Provide the (x, y) coordinate of the cell's center where the given text is located.  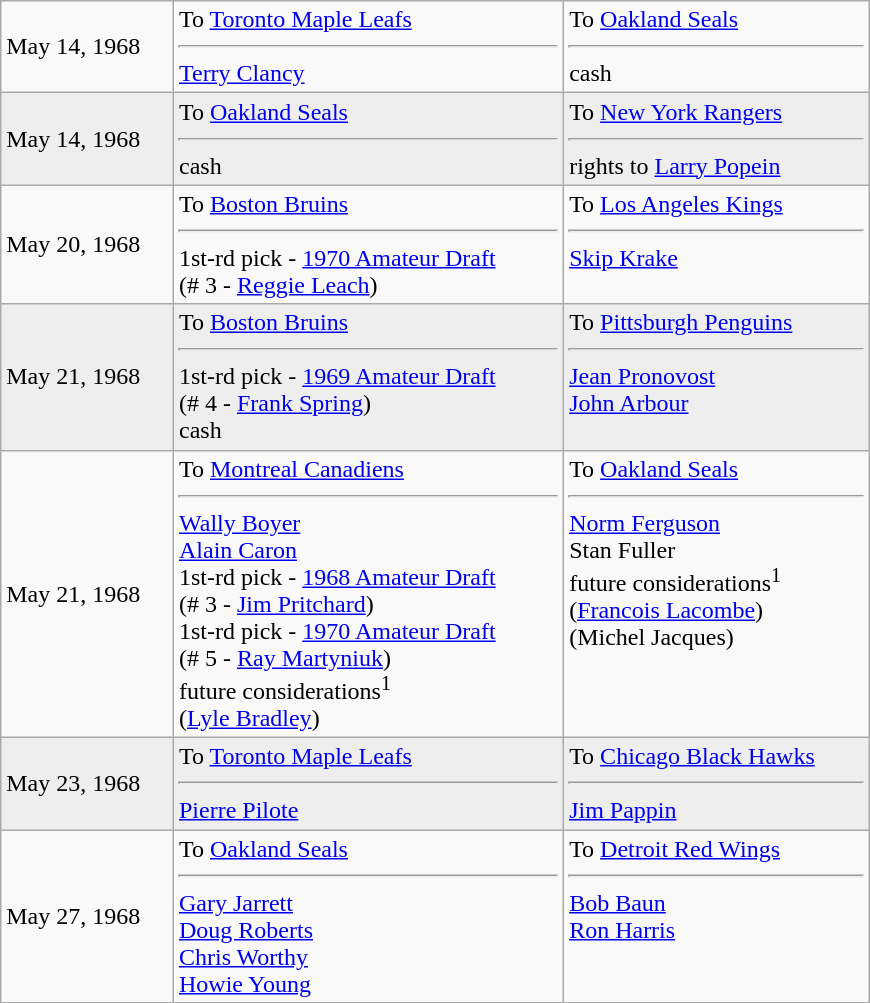
May 23, 1968 (88, 784)
To Boston Bruins1st-rd pick - 1970 Amateur Draft(# 3 - Reggie Leach) (368, 244)
To Los Angeles KingsSkip Krake (717, 244)
To Oakland SealsNorm FergusonStan Fullerfuture considerations1(Francois Lacombe)(Michel Jacques) (717, 594)
To Boston Bruins1st-rd pick - 1969 Amateur Draft(# 4 - Frank Spring)cash (368, 377)
May 27, 1968 (88, 916)
To New York Rangersrights to Larry Popein (717, 139)
To Toronto Maple LeafsPierre Pilote (368, 784)
To Detroit Red WingsBob BaunRon Harris (717, 916)
To Toronto Maple LeafsTerry Clancy (368, 47)
To Pittsburgh PenguinsJean PronovostJohn Arbour (717, 377)
To Oakland SealsGary JarrettDoug RobertsChris WorthyHowie Young (368, 916)
To Chicago Black HawksJim Pappin (717, 784)
May 20, 1968 (88, 244)
